Determine the [X, Y] coordinate at the center of the cell enclosing the given text.  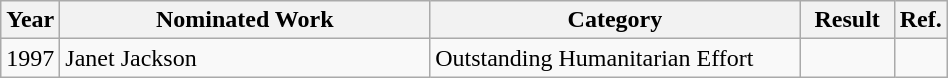
Category [615, 20]
Ref. [920, 20]
Result [847, 20]
Outstanding Humanitarian Effort [615, 58]
Nominated Work [245, 20]
1997 [30, 58]
Year [30, 20]
Janet Jackson [245, 58]
